Return the (X, Y) coordinate for the center point of the cell that contains the specified text.  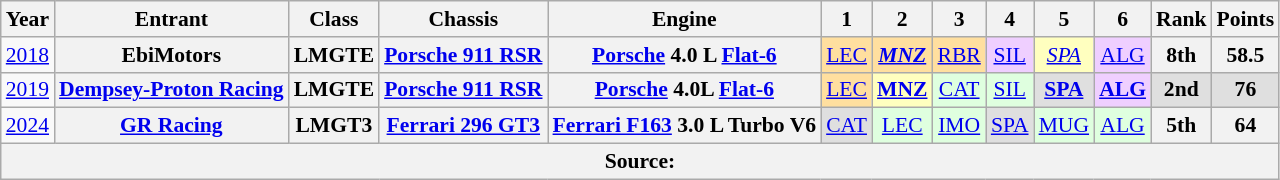
IMO (960, 126)
Dempsey-Proton Racing (172, 90)
6 (1122, 19)
2024 (28, 126)
LMGT3 (334, 126)
GR Racing (172, 126)
Engine (685, 19)
Chassis (463, 19)
2019 (28, 90)
8th (1182, 55)
1 (846, 19)
Porsche 4.0L Flat-6 (685, 90)
Points (1246, 19)
Class (334, 19)
2nd (1182, 90)
4 (1010, 19)
58.5 (1246, 55)
Ferrari F163 3.0 L Turbo V6 (685, 126)
76 (1246, 90)
5 (1064, 19)
EbiMotors (172, 55)
RBR (960, 55)
Entrant (172, 19)
5th (1182, 126)
Source: (640, 162)
Ferrari 296 GT3 (463, 126)
64 (1246, 126)
Year (28, 19)
3 (960, 19)
2018 (28, 55)
MUG (1064, 126)
2 (902, 19)
Rank (1182, 19)
Porsche 4.0 L Flat-6 (685, 55)
